Extract the (x, y) coordinate from the center of the cell holding the provided text.  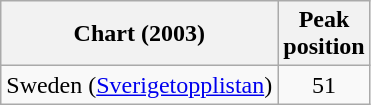
Chart (2003) (140, 34)
51 (324, 85)
Sweden (Sverigetopplistan) (140, 85)
Peakposition (324, 34)
